Search for the cell housing the specified text and yield its [x, y] center coordinate. 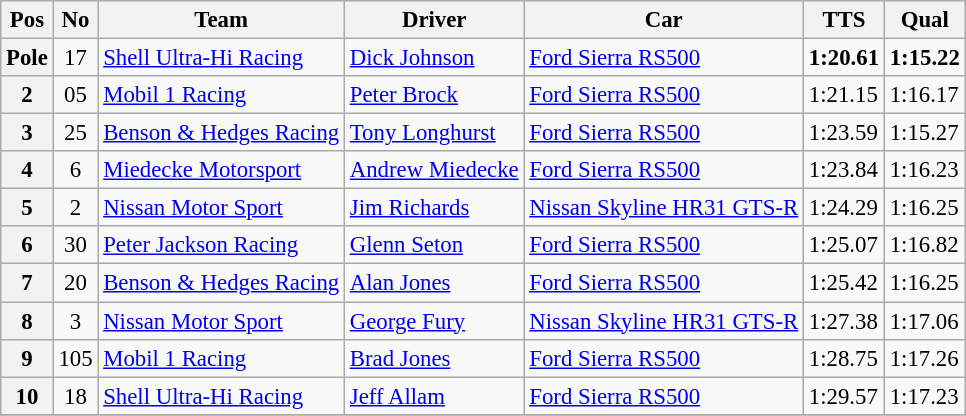
Peter Jackson Racing [222, 245]
1:27.38 [844, 321]
05 [76, 95]
20 [76, 283]
4 [27, 170]
Andrew Miedecke [434, 170]
TTS [844, 20]
Pole [27, 58]
Brad Jones [434, 358]
George Fury [434, 321]
1:24.29 [844, 208]
1:25.07 [844, 245]
1:17.26 [924, 358]
Team [222, 20]
No [76, 20]
Pos [27, 20]
30 [76, 245]
Jeff Allam [434, 396]
105 [76, 358]
17 [76, 58]
1:28.75 [844, 358]
25 [76, 133]
1:16.23 [924, 170]
1:15.22 [924, 58]
Qual [924, 20]
1:25.42 [844, 283]
7 [27, 283]
9 [27, 358]
1:17.06 [924, 321]
1:15.27 [924, 133]
1:16.17 [924, 95]
Driver [434, 20]
1:16.82 [924, 245]
Glenn Seton [434, 245]
1:21.15 [844, 95]
Alan Jones [434, 283]
1:17.23 [924, 396]
8 [27, 321]
1:23.59 [844, 133]
Miedecke Motorsport [222, 170]
1:20.61 [844, 58]
1:23.84 [844, 170]
Jim Richards [434, 208]
1:29.57 [844, 396]
Tony Longhurst [434, 133]
18 [76, 396]
Peter Brock [434, 95]
Car [664, 20]
Dick Johnson [434, 58]
10 [27, 396]
5 [27, 208]
